Locate the cell with the specified text and output its (X, Y) center coordinate. 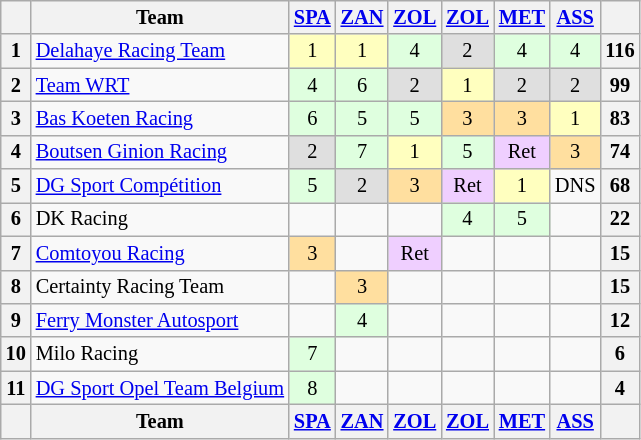
DK Racing (160, 219)
DNS (575, 186)
Delahaye Racing Team (160, 51)
10 (16, 354)
116 (620, 51)
22 (620, 219)
Milo Racing (160, 354)
74 (620, 152)
Certainty Racing Team (160, 287)
12 (620, 320)
DG Sport Opel Team Belgium (160, 388)
9 (16, 320)
83 (620, 118)
DG Sport Compétition (160, 186)
Boutsen Ginion Racing (160, 152)
Team WRT (160, 85)
Bas Koeten Racing (160, 118)
Ferry Monster Autosport (160, 320)
11 (16, 388)
99 (620, 85)
68 (620, 186)
Comtoyou Racing (160, 253)
